Detect which cell encompasses the target text, then output its [x, y] center coordinate. 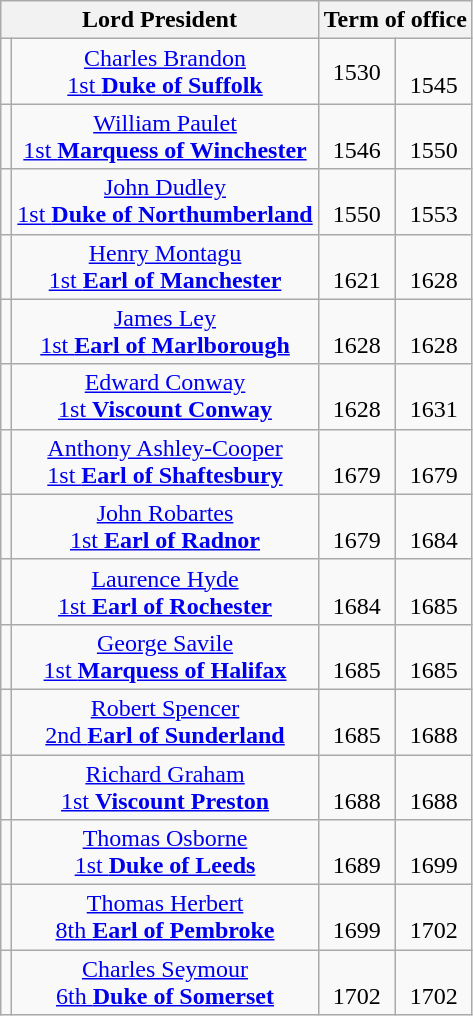
Thomas Osborne1st Duke of Leeds [165, 852]
1689 [356, 852]
1631 [434, 396]
George Savile1st Marquess of Halifax [165, 656]
John Dudley1st Duke of Northumberland [165, 202]
William Paulet1st Marquess of Winchester [165, 136]
Laurence Hyde1st Earl of Rochester [165, 592]
Charles Brandon1st Duke of Suffolk [165, 72]
Charles Seymour6th Duke of Somerset [165, 982]
1530 [356, 72]
Term of office [395, 20]
1545 [434, 72]
1553 [434, 202]
John Robartes1st Earl of Radnor [165, 526]
James Ley1st Earl of Marlborough [165, 332]
Henry Montagu1st Earl of Manchester [165, 266]
1621 [356, 266]
Edward Conway1st Viscount Conway [165, 396]
Richard Graham1st Viscount Preston [165, 786]
Thomas Herbert8th Earl of Pembroke [165, 918]
Lord President [160, 20]
Anthony Ashley-Cooper1st Earl of Shaftesbury [165, 462]
1546 [356, 136]
Robert Spencer2nd Earl of Sunderland [165, 722]
